Scan for the cell matching the given text and deliver its (X, Y) coordinate at center. 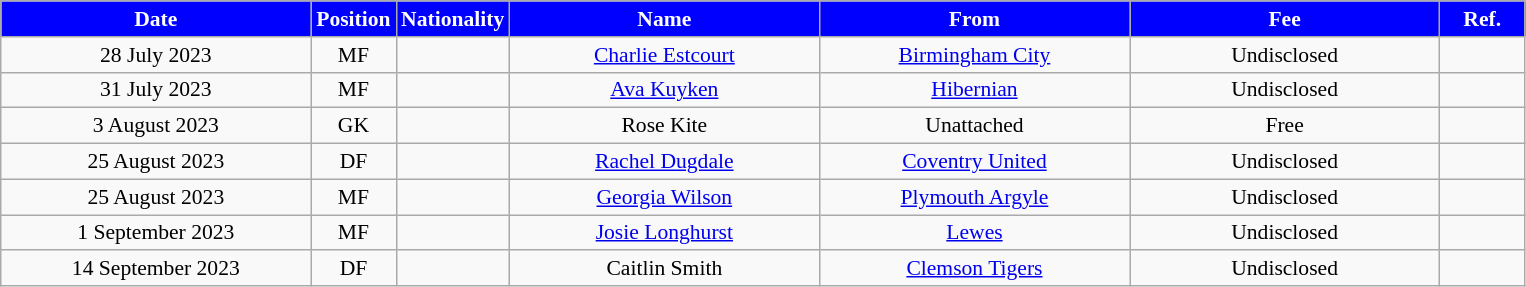
Charlie Estcourt (664, 55)
Unattached (974, 126)
3 August 2023 (156, 126)
Fee (1285, 19)
28 July 2023 (156, 55)
Plymouth Argyle (974, 197)
Free (1285, 126)
Georgia Wilson (664, 197)
Date (156, 19)
31 July 2023 (156, 90)
Rachel Dugdale (664, 162)
Rose Kite (664, 126)
Name (664, 19)
Coventry United (974, 162)
GK (354, 126)
Hibernian (974, 90)
1 September 2023 (156, 233)
Ava Kuyken (664, 90)
Josie Longhurst (664, 233)
Birmingham City (974, 55)
Position (354, 19)
Ref. (1482, 19)
Clemson Tigers (974, 269)
Lewes (974, 233)
14 September 2023 (156, 269)
Caitlin Smith (664, 269)
From (974, 19)
Nationality (452, 19)
